Identify which cell holds the provided text, then report its [X, Y] central coordinate. 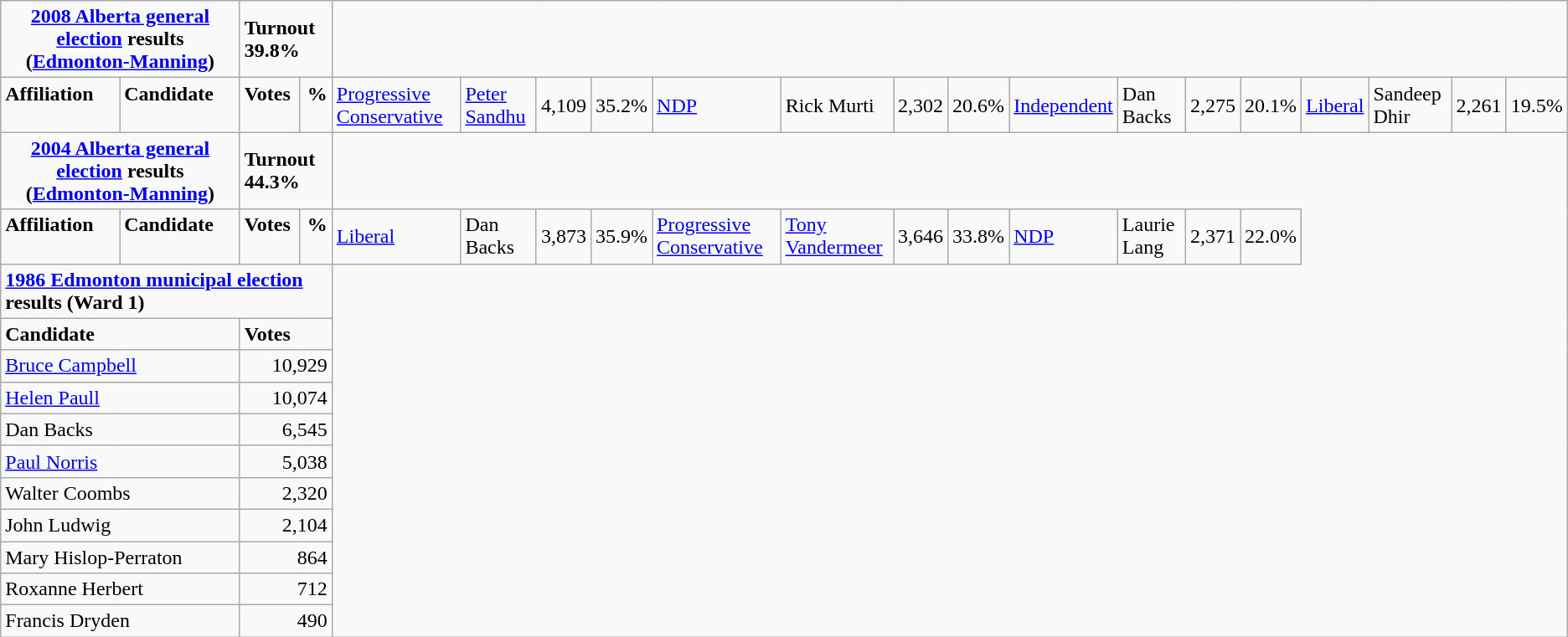
Rick Murti [837, 105]
Sandeep Dhir [1411, 105]
20.6% [978, 105]
2,302 [920, 105]
5,038 [286, 461]
864 [286, 557]
2,104 [286, 525]
Turnout 44.3% [286, 171]
Independent [1064, 105]
19.5% [1536, 105]
2,320 [286, 493]
35.2% [622, 105]
35.9% [622, 236]
20.1% [1270, 105]
10,929 [286, 366]
2,261 [1479, 105]
2008 Alberta general election results (Edmonton-Manning) [121, 39]
2,275 [1213, 105]
2,371 [1213, 236]
Turnout 39.8% [286, 39]
John Ludwig [121, 525]
2004 Alberta general election results (Edmonton-Manning) [121, 171]
3,646 [920, 236]
712 [286, 589]
Paul Norris [121, 461]
Walter Coombs [121, 493]
Roxanne Herbert [121, 589]
Bruce Campbell [121, 366]
22.0% [1270, 236]
Peter Sandhu [499, 105]
Tony Vandermeer [837, 236]
3,873 [563, 236]
10,074 [286, 398]
4,109 [563, 105]
6,545 [286, 429]
Mary Hislop-Perraton [121, 557]
1986 Edmonton municipal election results (Ward 1) [167, 291]
Laurie Lang [1151, 236]
Francis Dryden [121, 621]
Helen Paull [121, 398]
490 [286, 621]
33.8% [978, 236]
